From the cell containing the given text, extract its center point as [X, Y] coordinate. 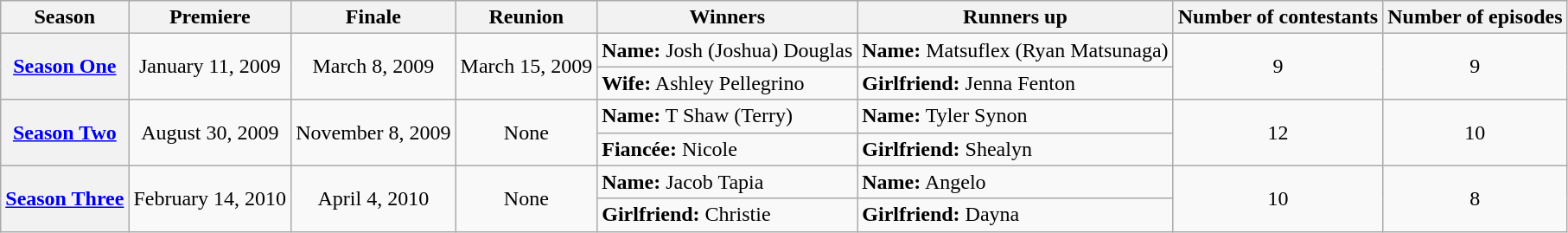
Runners up [1015, 17]
Girlfriend: Shealyn [1015, 149]
Season Three [65, 198]
Name: Josh (Joshua) Douglas [728, 50]
Name: Tyler Synon [1015, 116]
Fiancée: Nicole [728, 149]
Season [65, 17]
Season Two [65, 133]
November 8, 2009 [373, 133]
March 15, 2009 [526, 67]
Girlfriend: Dayna [1015, 215]
August 30, 2009 [210, 133]
March 8, 2009 [373, 67]
Name: Matsuflex (Ryan Matsunaga) [1015, 50]
12 [1278, 133]
Name: Angelo [1015, 182]
Premiere [210, 17]
Name: Jacob Tapia [728, 182]
Girlfriend: Jenna Fenton [1015, 83]
Number of episodes [1475, 17]
Number of contestants [1278, 17]
Name: T Shaw (Terry) [728, 116]
Reunion [526, 17]
Season One [65, 67]
Wife: Ashley Pellegrino [728, 83]
8 [1475, 198]
Winners [728, 17]
Girlfriend: Christie [728, 215]
April 4, 2010 [373, 198]
January 11, 2009 [210, 67]
Finale [373, 17]
February 14, 2010 [210, 198]
